Locate the cell with the specified text and output its [x, y] center coordinate. 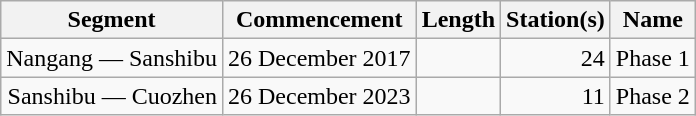
Nangang — Sanshibu [112, 58]
11 [556, 96]
24 [556, 58]
26 December 2023 [319, 96]
Commencement [319, 20]
26 December 2017 [319, 58]
Sanshibu — Cuozhen [112, 96]
Phase 2 [652, 96]
Name [652, 20]
Length [458, 20]
Station(s) [556, 20]
Phase 1 [652, 58]
Segment [112, 20]
